Search for the cell housing the specified text and yield its [x, y] center coordinate. 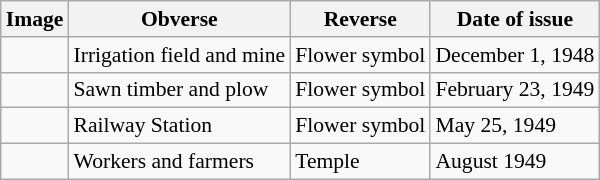
Obverse [179, 19]
Sawn timber and plow [179, 90]
December 1, 1948 [514, 55]
Date of issue [514, 19]
February 23, 1949 [514, 90]
Irrigation field and mine [179, 55]
Image [35, 19]
May 25, 1949 [514, 126]
Temple [360, 162]
Reverse [360, 19]
August 1949 [514, 162]
Railway Station [179, 126]
Workers and farmers [179, 162]
